Output the (x, y) coordinate of the center of the cell containing the given text.  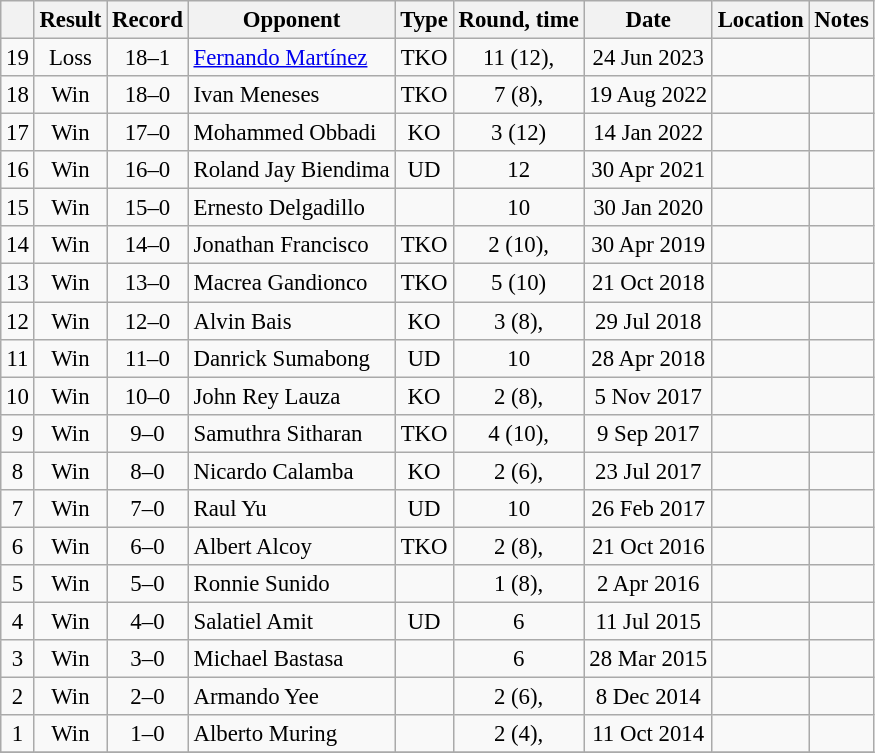
Danrick Sumabong (292, 358)
Result (70, 20)
4–0 (148, 621)
9 (18, 433)
8 Dec 2014 (648, 697)
18–0 (148, 95)
Opponent (292, 20)
19 Aug 2022 (648, 95)
7 (8), (518, 95)
Salatiel Amit (292, 621)
Raul Yu (292, 509)
29 Jul 2018 (648, 321)
17 (18, 133)
19 (18, 58)
16–0 (148, 170)
4 (10), (518, 433)
Date (648, 20)
30 Apr 2021 (648, 170)
14–0 (148, 245)
Macrea Gandionco (292, 283)
11 Jul 2015 (648, 621)
21 Oct 2018 (648, 283)
Location (760, 20)
14 Jan 2022 (648, 133)
Samuthra Sitharan (292, 433)
Type (424, 20)
7–0 (148, 509)
28 Mar 2015 (648, 659)
5 (18, 584)
5 (10) (518, 283)
2 (18, 697)
28 Apr 2018 (648, 358)
Ernesto Delgadillo (292, 208)
Ivan Meneses (292, 95)
7 (18, 509)
Alvin Bais (292, 321)
Armando Yee (292, 697)
9–0 (148, 433)
18 (18, 95)
Jonathan Francisco (292, 245)
16 (18, 170)
12–0 (148, 321)
Mohammed Obbadi (292, 133)
2 (4), (518, 734)
1 (18, 734)
11 (12), (518, 58)
Roland Jay Biendima (292, 170)
11 (18, 358)
17–0 (148, 133)
4 (18, 621)
3 (8), (518, 321)
30 Jan 2020 (648, 208)
Fernando Martínez (292, 58)
Michael Bastasa (292, 659)
9 Sep 2017 (648, 433)
24 Jun 2023 (648, 58)
2 Apr 2016 (648, 584)
5–0 (148, 584)
11–0 (148, 358)
Albert Alcoy (292, 546)
26 Feb 2017 (648, 509)
8–0 (148, 471)
21 Oct 2016 (648, 546)
2 (10), (518, 245)
Ronnie Sunido (292, 584)
Notes (842, 20)
Loss (70, 58)
3 (18, 659)
11 Oct 2014 (648, 734)
2–0 (148, 697)
3–0 (148, 659)
1 (8), (518, 584)
15 (18, 208)
6–0 (148, 546)
John Rey Lauza (292, 396)
14 (18, 245)
13–0 (148, 283)
Nicardo Calamba (292, 471)
8 (18, 471)
Round, time (518, 20)
13 (18, 283)
10–0 (148, 396)
15–0 (148, 208)
Alberto Muring (292, 734)
Record (148, 20)
5 Nov 2017 (648, 396)
3 (12) (518, 133)
1–0 (148, 734)
30 Apr 2019 (648, 245)
23 Jul 2017 (648, 471)
18–1 (148, 58)
